Detect which cell encompasses the target text, then output its (X, Y) center coordinate. 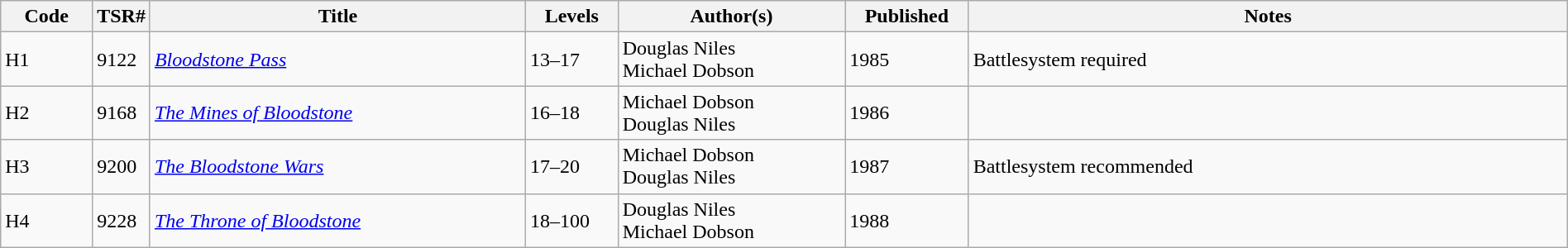
Levels (572, 17)
H3 (46, 167)
9168 (122, 112)
H1 (46, 60)
9228 (122, 220)
1987 (906, 167)
13–17 (572, 60)
1986 (906, 112)
16–18 (572, 112)
Bloodstone Pass (337, 60)
Title (337, 17)
The Bloodstone Wars (337, 167)
Notes (1268, 17)
The Mines of Bloodstone (337, 112)
1985 (906, 60)
TSR# (122, 17)
Code (46, 17)
Published (906, 17)
1988 (906, 220)
9122 (122, 60)
The Throne of Bloodstone (337, 220)
H2 (46, 112)
18–100 (572, 220)
Battlesystem recommended (1268, 167)
H4 (46, 220)
Battlesystem required (1268, 60)
9200 (122, 167)
17–20 (572, 167)
Author(s) (731, 17)
